From the cell containing the given text, extract its center point as (X, Y) coordinate. 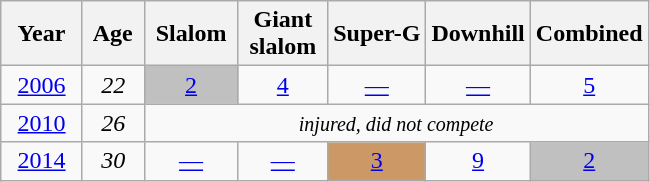
Year (42, 34)
9 (478, 161)
26 (113, 123)
Super-G (377, 34)
injured, did not compete (396, 123)
Age (113, 34)
Giant slalom (283, 34)
Slalom (191, 34)
Downhill (478, 34)
3 (377, 161)
2010 (42, 123)
22 (113, 85)
Combined (589, 34)
30 (113, 161)
4 (283, 85)
5 (589, 85)
2014 (42, 161)
2006 (42, 85)
